Determine the (X, Y) coordinate at the center of the cell enclosing the given text.  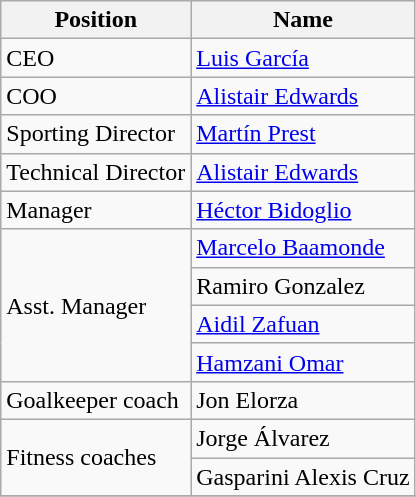
Aidil Zafuan (303, 324)
Hamzani Omar (303, 362)
Manager (96, 210)
Ramiro Gonzalez (303, 286)
Asst. Manager (96, 305)
Luis García (303, 58)
Technical Director (96, 172)
Goalkeeper coach (96, 400)
Marcelo Baamonde (303, 248)
Jon Elorza (303, 400)
Position (96, 20)
Fitness coaches (96, 457)
Martín Prest (303, 134)
Sporting Director (96, 134)
CEO (96, 58)
Gasparini Alexis Cruz (303, 477)
Héctor Bidoglio (303, 210)
Name (303, 20)
Jorge Álvarez (303, 438)
COO (96, 96)
